Pinpoint the cell where the given text exists, returning its (x, y) midpoint coordinate. 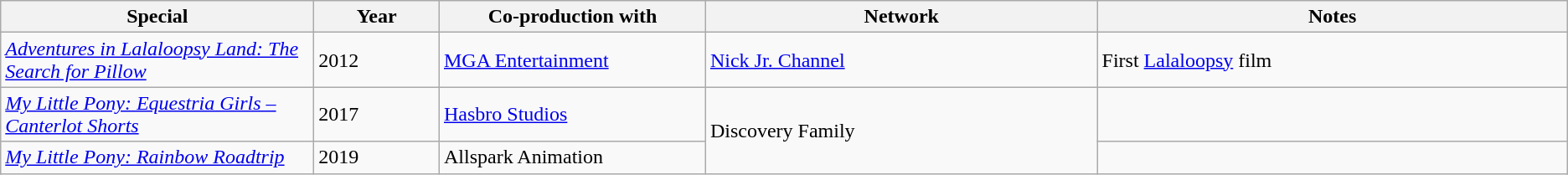
2019 (377, 157)
2012 (377, 60)
Nick Jr. Channel (901, 60)
2017 (377, 114)
My Little Pony: Equestria Girls – Canterlot Shorts (157, 114)
Hasbro Studios (572, 114)
Special (157, 17)
Adventures in Lalaloopsy Land: The Search for Pillow (157, 60)
Allspark Animation (572, 157)
Discovery Family (901, 131)
My Little Pony: Rainbow Roadtrip (157, 157)
First Lalaloopsy film (1332, 60)
Year (377, 17)
MGA Entertainment (572, 60)
Notes (1332, 17)
Network (901, 17)
Co-production with (572, 17)
